Search for the cell housing the specified text and yield its [X, Y] center coordinate. 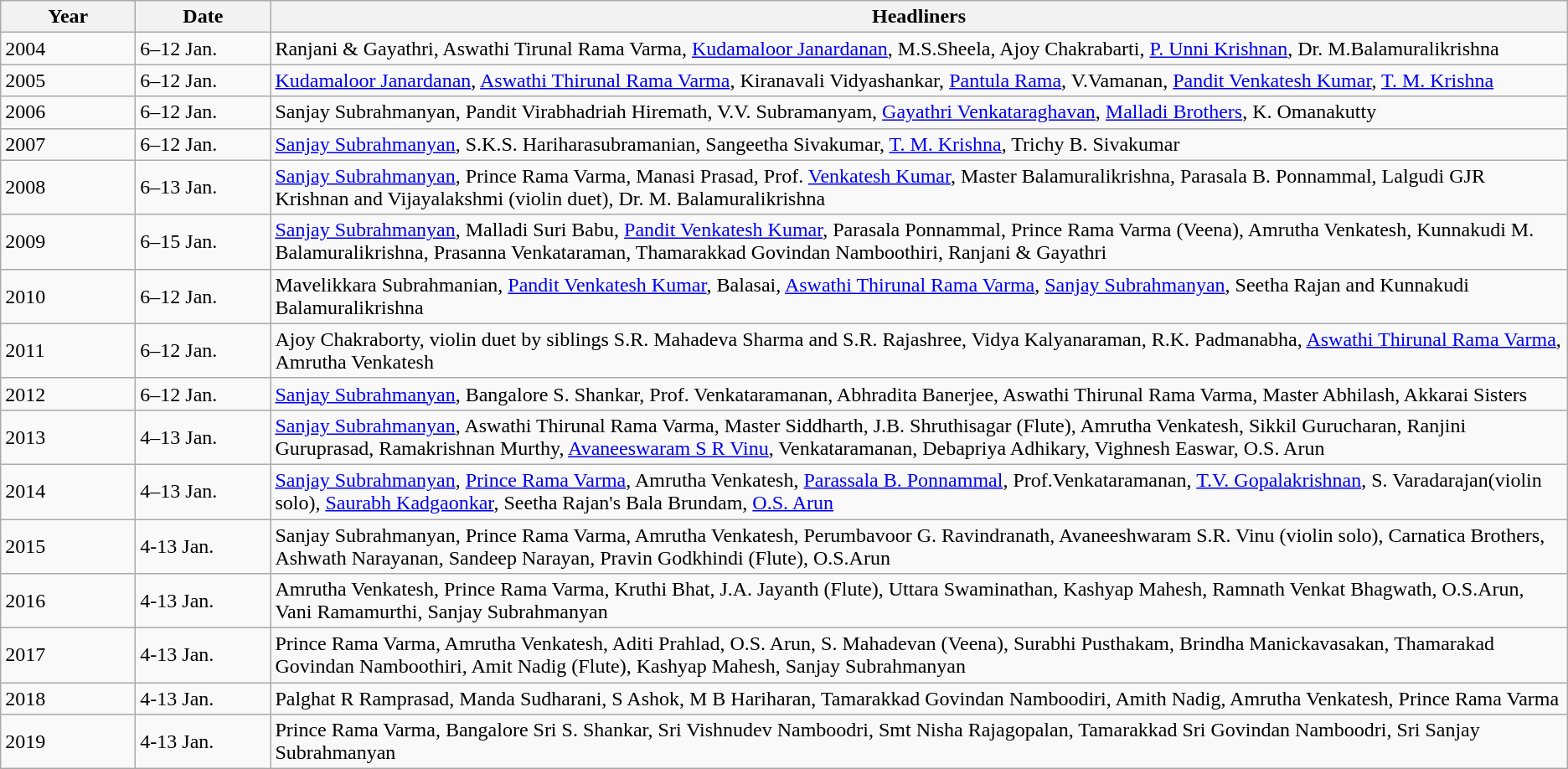
2015 [69, 546]
Ranjani & Gayathri, Aswathi Tirunal Rama Varma, Kudamaloor Janardanan, M.S.Sheela, Ajoy Chakrabarti, P. Unni Krishnan, Dr. M.Balamuralikrishna [919, 49]
2005 [69, 80]
2016 [69, 601]
Date [203, 17]
2019 [69, 742]
Kudamaloor Janardanan, Aswathi Thirunal Rama Varma, Kiranavali Vidyashankar, Pantula Rama, V.Vamanan, Pandit Venkatesh Kumar, T. M. Krishna [919, 80]
Year [69, 17]
2017 [69, 655]
2018 [69, 699]
2010 [69, 297]
2014 [69, 491]
Sanjay Subrahmanyan, Bangalore S. Shankar, Prof. Venkataramanan, Abhradita Banerjee, Aswathi Thirunal Rama Varma, Master Abhilash, Akkarai Sisters [919, 394]
2006 [69, 112]
2007 [69, 144]
6–13 Jan. [203, 188]
Palghat R Ramprasad, Manda Sudharani, S Ashok, M B Hariharan, Tamarakkad Govindan Namboodiri, Amith Nadig, Amrutha Venkatesh, Prince Rama Varma [919, 699]
Headliners [919, 17]
2011 [69, 350]
Sanjay Subrahmanyan, Pandit Virabhadriah Hiremath, V.V. Subramanyam, Gayathri Venkataraghavan, Malladi Brothers, K. Omanakutty [919, 112]
2012 [69, 394]
2004 [69, 49]
2008 [69, 188]
6–15 Jan. [203, 241]
2009 [69, 241]
Sanjay Subrahmanyan, S.K.S. Hariharasubramanian, Sangeetha Sivakumar, T. M. Krishna, Trichy B. Sivakumar [919, 144]
2013 [69, 437]
